From the cell containing the given text, extract its center point as [x, y] coordinate. 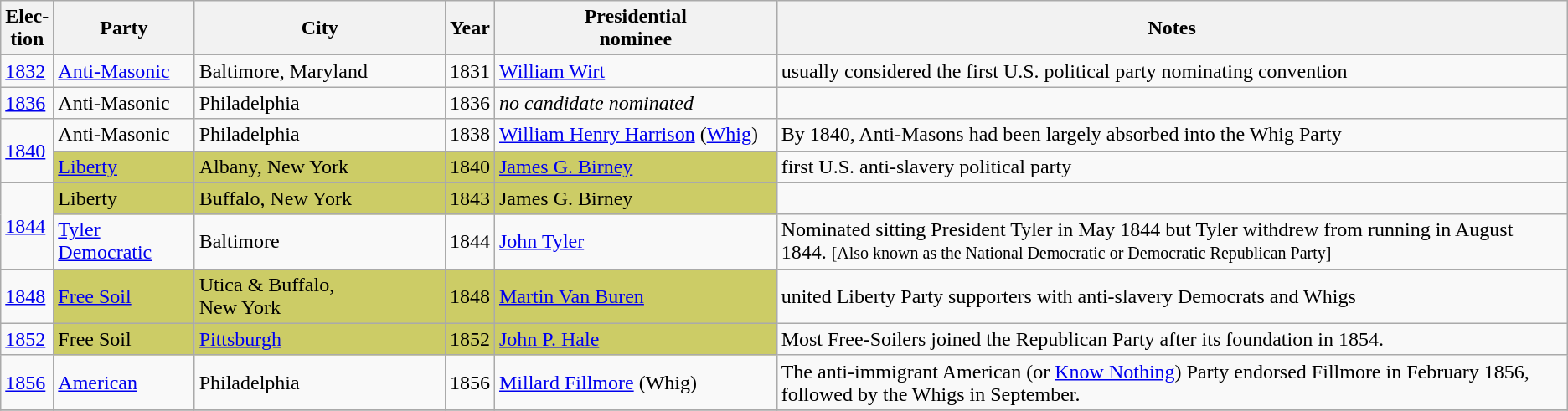
Tyler Democratic [124, 241]
usually considered the first U.S. political party nominating convention [1172, 71]
Pittsburgh [320, 339]
Baltimore, Maryland [320, 71]
1843 [469, 198]
united Liberty Party supporters with anti-slavery Democrats and Whigs [1172, 296]
John P. Hale [635, 339]
Baltimore [320, 241]
1838 [469, 135]
Presidential nominee [635, 28]
Utica & Buffalo, New York [320, 296]
The anti-immigrant American (or Know Nothing) Party endorsed Fillmore in February 1856, followed by the Whigs in September. [1172, 382]
John Tyler [635, 241]
Party [124, 28]
Most Free-Soilers joined the Republican Party after its foundation in 1854. [1172, 339]
Millard Fillmore (Whig) [635, 382]
Albany, New York [320, 167]
City [320, 28]
William Henry Harrison (Whig) [635, 135]
Martin Van Buren [635, 296]
Year [469, 28]
no candidate nominated [635, 103]
American [124, 382]
first U.S. anti-slavery political party [1172, 167]
Notes [1172, 28]
William Wirt [635, 71]
Elec-tion [27, 28]
1831 [469, 71]
1832 [27, 71]
Buffalo, New York [320, 198]
By 1840, Anti-Masons had been largely absorbed into the Whig Party [1172, 135]
